Detect which cell encompasses the target text, then output its [X, Y] center coordinate. 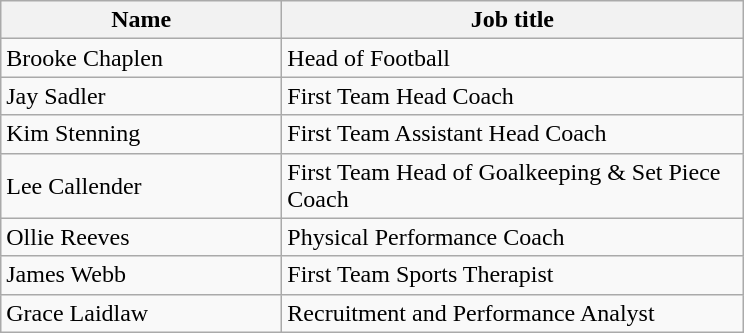
First Team Head of Goalkeeping & Set Piece Coach [512, 186]
Name [142, 20]
Recruitment and Performance Analyst [512, 313]
Brooke Chaplen [142, 58]
Jay Sadler [142, 96]
Kim Stenning [142, 134]
First Team Assistant Head Coach [512, 134]
Job title [512, 20]
Head of Football [512, 58]
Physical Performance Coach [512, 237]
First Team Sports Therapist [512, 275]
James Webb [142, 275]
Ollie Reeves [142, 237]
Grace Laidlaw [142, 313]
First Team Head Coach [512, 96]
Lee Callender [142, 186]
